Capture the cell that displays the provided text and extract its [X, Y] central coordinate. 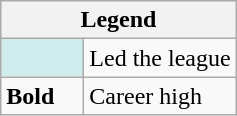
Career high [160, 96]
Led the league [160, 58]
Legend [118, 20]
Bold [42, 96]
